Output the [x, y] coordinate of the center of the cell containing the given text.  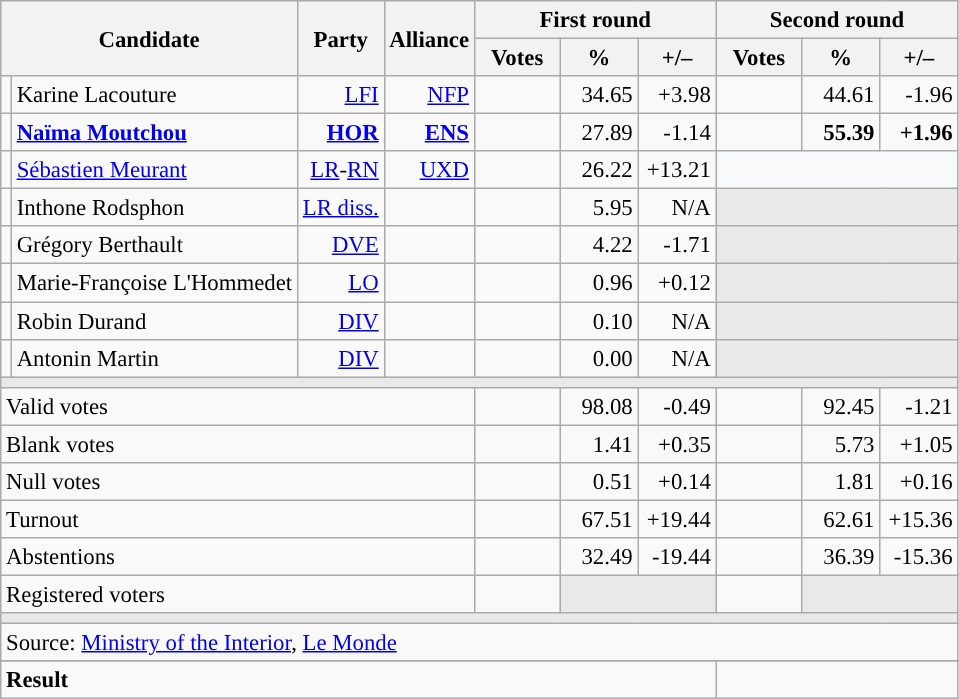
Grégory Berthault [154, 245]
1.81 [841, 482]
55.39 [841, 133]
+0.14 [677, 482]
Party [340, 38]
DVE [340, 245]
LO [340, 283]
+13.21 [677, 170]
Second round [837, 20]
+0.12 [677, 283]
27.89 [599, 133]
Alliance [429, 38]
1.41 [599, 444]
5.95 [599, 208]
Registered voters [238, 594]
Valid votes [238, 406]
67.51 [599, 519]
Robin Durand [154, 321]
UXD [429, 170]
-1.71 [677, 245]
0.96 [599, 283]
36.39 [841, 557]
+0.16 [919, 482]
0.00 [599, 358]
+3.98 [677, 95]
+15.36 [919, 519]
Source: Ministry of the Interior, Le Monde [480, 643]
-15.36 [919, 557]
32.49 [599, 557]
Naïma Moutchou [154, 133]
+1.96 [919, 133]
NFP [429, 95]
92.45 [841, 406]
26.22 [599, 170]
-0.49 [677, 406]
+1.05 [919, 444]
LR-RN [340, 170]
Abstentions [238, 557]
98.08 [599, 406]
44.61 [841, 95]
Turnout [238, 519]
-1.14 [677, 133]
4.22 [599, 245]
Marie-Françoise L'Hommedet [154, 283]
0.10 [599, 321]
Candidate [150, 38]
Antonin Martin [154, 358]
HOR [340, 133]
LR diss. [340, 208]
0.51 [599, 482]
Result [358, 680]
62.61 [841, 519]
Blank votes [238, 444]
Sébastien Meurant [154, 170]
Karine Lacouture [154, 95]
5.73 [841, 444]
First round [595, 20]
-1.96 [919, 95]
+0.35 [677, 444]
-1.21 [919, 406]
+19.44 [677, 519]
LFI [340, 95]
-19.44 [677, 557]
Null votes [238, 482]
34.65 [599, 95]
ENS [429, 133]
Inthone Rodsphon [154, 208]
